Find where the given text appears and provide that cell's center as [X, Y] coordinate. 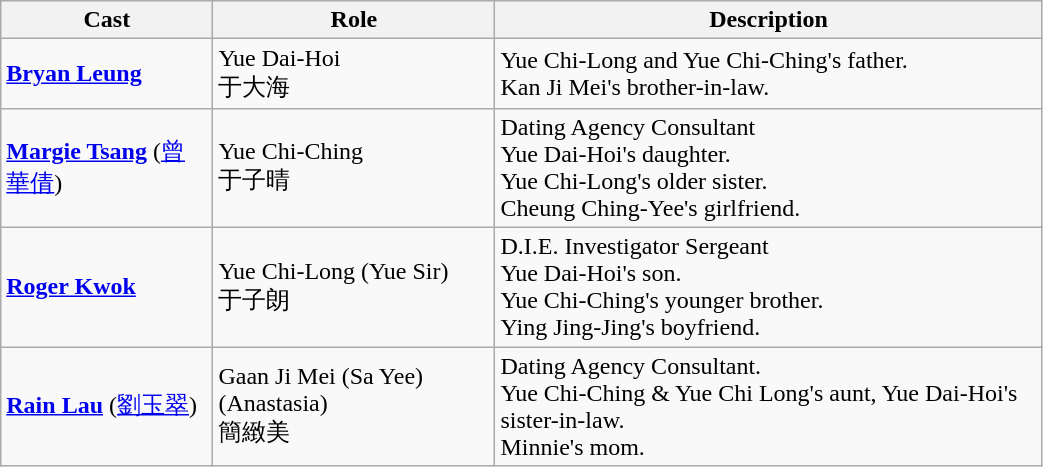
Dating Agency Consultant. Yue Chi-Ching & Yue Chi Long's aunt, Yue Dai-Hoi's sister-in-law. Minnie's mom. [768, 406]
D.I.E. Investigator Sergeant Yue Dai-Hoi's son. Yue Chi-Ching's younger brother. Ying Jing-Jing's boyfriend. [768, 286]
Yue Chi-Long (Yue Sir) 于子朗 [354, 286]
Role [354, 20]
Bryan Leung [107, 74]
Gaan Ji Mei (Sa Yee)(Anastasia) 簡緻美 [354, 406]
Margie Tsang (曾華倩) [107, 168]
Rain Lau (劉玉翠) [107, 406]
Yue Chi-Ching 于子晴 [354, 168]
Yue Chi-Long and Yue Chi-Ching's father. Kan Ji Mei's brother-in-law. [768, 74]
Roger Kwok [107, 286]
Dating Agency Consultant Yue Dai-Hoi's daughter. Yue Chi-Long's older sister. Cheung Ching-Yee's girlfriend. [768, 168]
Cast [107, 20]
Description [768, 20]
Yue Dai-Hoi 于大海 [354, 74]
